Provide the [X, Y] coordinate of the cell's center where the given text is located.  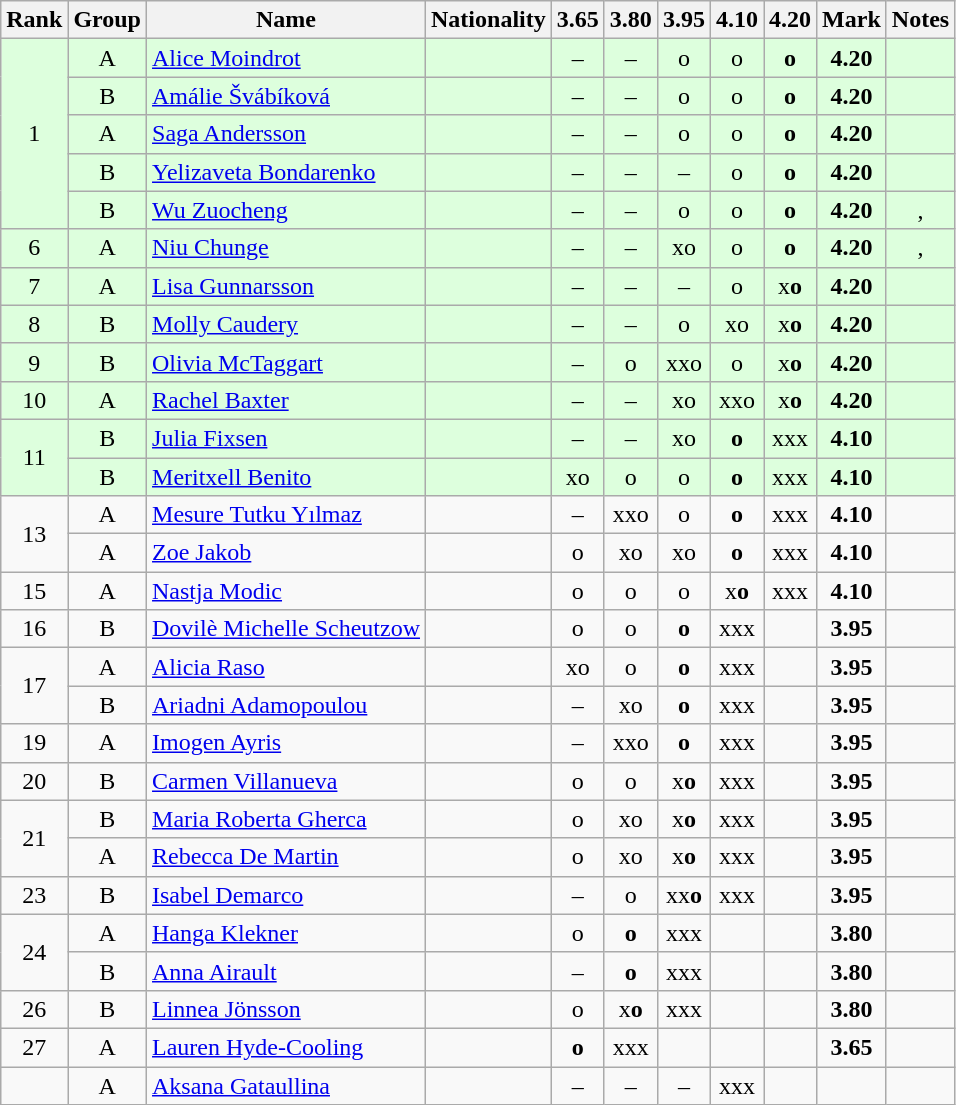
Zoe Jakob [286, 553]
Saga Andersson [286, 134]
Imogen Ayris [286, 743]
Aksana Gataullina [286, 1085]
Amálie Švábíková [286, 96]
Alicia Raso [286, 667]
27 [34, 1047]
Niu Chunge [286, 248]
Olivia McTaggart [286, 362]
6 [34, 248]
8 [34, 324]
Maria Roberta Gherca [286, 819]
Carmen Villanueva [286, 781]
Hanga Klekner [286, 933]
20 [34, 781]
Mark [852, 20]
Name [286, 20]
Meritxell Benito [286, 477]
Yelizaveta Bondarenko [286, 172]
17 [34, 686]
Rachel Baxter [286, 400]
9 [34, 362]
Alice Moindrot [286, 58]
Isabel Demarco [286, 895]
Lisa Gunnarsson [286, 286]
10 [34, 400]
1 [34, 134]
Julia Fixsen [286, 438]
Linnea Jönsson [286, 1009]
Dovilè Michelle Scheutzow [286, 629]
Wu Zuocheng [286, 210]
11 [34, 457]
23 [34, 895]
Lauren Hyde-Cooling [286, 1047]
13 [34, 534]
26 [34, 1009]
15 [34, 591]
Nationality [489, 20]
19 [34, 743]
Anna Airault [286, 971]
21 [34, 838]
Ariadni Adamopoulou [286, 705]
Nastja Modic [286, 591]
Molly Caudery [286, 324]
7 [34, 286]
Rank [34, 20]
Group [108, 20]
Rebecca De Martin [286, 857]
16 [34, 629]
Mesure Tutku Yılmaz [286, 515]
Notes [920, 20]
24 [34, 952]
